Return [X, Y] of the center of cell containing provided text 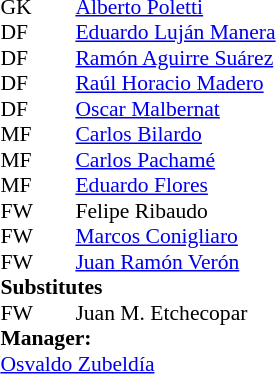
Carlos Bilardo [175, 135]
Ramón Aguirre Suárez [175, 58]
Oscar Malbernat [175, 109]
Marcos Conigliaro [175, 237]
Juan Ramón Verón [175, 262]
Eduardo Luján Manera [175, 33]
Eduardo Flores [175, 185]
Substitutes [138, 287]
Raúl Horacio Madero [175, 83]
Manager: [138, 339]
Juan M. Etchecopar [175, 313]
Felipe Ribaudo [175, 211]
Carlos Pachamé [175, 160]
